Return the [x, y] coordinate for the center point of the cell that contains the specified text.  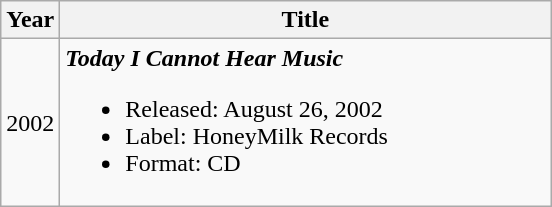
Title [306, 20]
Year [30, 20]
2002 [30, 122]
Today I Cannot Hear MusicReleased: August 26, 2002Label: HoneyMilk Records Format: CD [306, 122]
